Output the (x, y) coordinate of the center of the cell containing the given text.  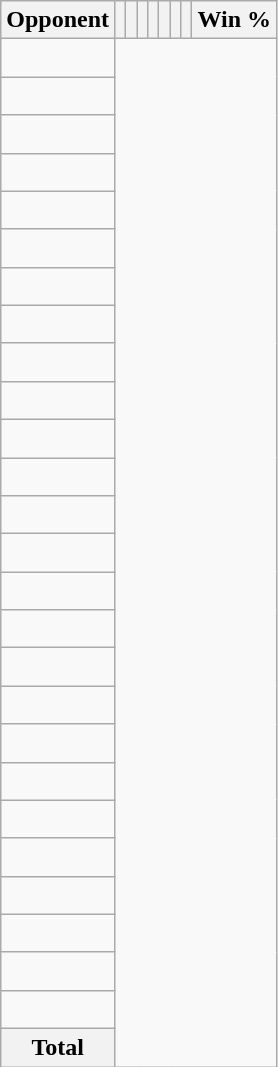
Total (58, 1047)
Win % (234, 20)
Opponent (58, 20)
